Find where the given text appears and provide that cell's center as (X, Y) coordinate. 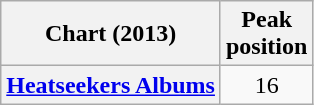
16 (266, 85)
Peakposition (266, 34)
Heatseekers Albums (111, 85)
Chart (2013) (111, 34)
